Identify which cell holds the provided text, then report its [x, y] central coordinate. 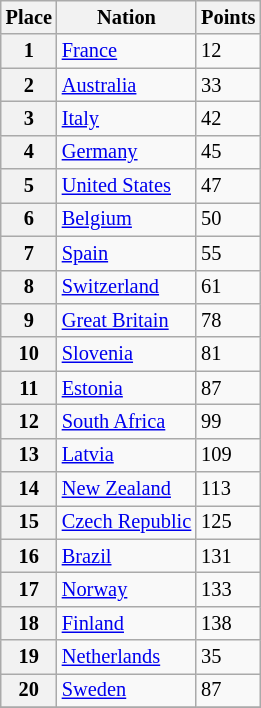
4 [29, 152]
47 [228, 186]
42 [228, 118]
7 [29, 253]
Italy [126, 118]
78 [228, 320]
3 [29, 118]
8 [29, 287]
45 [228, 152]
Sweden [126, 690]
6 [29, 219]
2 [29, 85]
Great Britain [126, 320]
81 [228, 354]
131 [228, 556]
18 [29, 623]
19 [29, 657]
14 [29, 489]
1 [29, 51]
Australia [126, 85]
50 [228, 219]
Netherlands [126, 657]
16 [29, 556]
Estonia [126, 388]
125 [228, 522]
11 [29, 388]
13 [29, 455]
Latvia [126, 455]
113 [228, 489]
New Zealand [126, 489]
9 [29, 320]
17 [29, 589]
Czech Republic [126, 522]
France [126, 51]
5 [29, 186]
133 [228, 589]
109 [228, 455]
Switzerland [126, 287]
15 [29, 522]
Norway [126, 589]
35 [228, 657]
Place [29, 17]
138 [228, 623]
Points [228, 17]
Belgium [126, 219]
Germany [126, 152]
South Africa [126, 421]
55 [228, 253]
10 [29, 354]
Brazil [126, 556]
99 [228, 421]
61 [228, 287]
Slovenia [126, 354]
Spain [126, 253]
Nation [126, 17]
United States [126, 186]
33 [228, 85]
20 [29, 690]
Finland [126, 623]
